Capture the cell that displays the provided text and extract its (x, y) central coordinate. 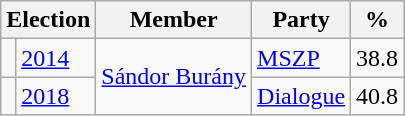
Member (174, 20)
2014 (56, 58)
% (378, 20)
40.8 (378, 96)
38.8 (378, 58)
2018 (56, 96)
Sándor Burány (174, 77)
Election (48, 20)
Dialogue (302, 96)
MSZP (302, 58)
Party (302, 20)
